Pinpoint the cell where the given text exists, returning its (x, y) midpoint coordinate. 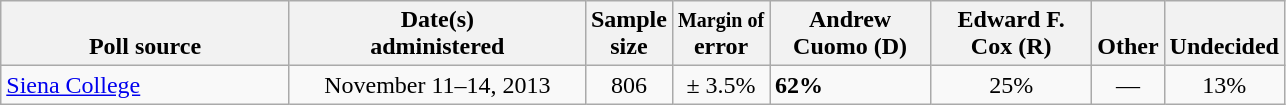
Samplesize (628, 34)
806 (628, 85)
Siena College (146, 85)
Other (1128, 34)
Undecided (1224, 34)
62% (850, 85)
13% (1224, 85)
25% (1012, 85)
± 3.5% (720, 85)
AndrewCuomo (D) (850, 34)
Date(s)administered (437, 34)
— (1128, 85)
Margin oferror (720, 34)
Edward F.Cox (R) (1012, 34)
Poll source (146, 34)
November 11–14, 2013 (437, 85)
